From the cell containing the given text, extract its center point as (X, Y) coordinate. 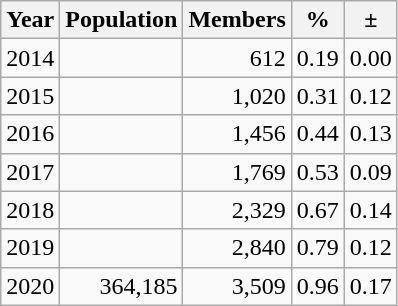
1,020 (237, 96)
1,769 (237, 172)
0.31 (318, 96)
Members (237, 20)
0.79 (318, 248)
2019 (30, 248)
1,456 (237, 134)
% (318, 20)
2014 (30, 58)
2018 (30, 210)
Year (30, 20)
2,840 (237, 248)
0.13 (370, 134)
0.19 (318, 58)
2015 (30, 96)
2017 (30, 172)
0.14 (370, 210)
± (370, 20)
Population (122, 20)
0.00 (370, 58)
612 (237, 58)
0.53 (318, 172)
3,509 (237, 286)
0.67 (318, 210)
2016 (30, 134)
2020 (30, 286)
0.09 (370, 172)
0.17 (370, 286)
364,185 (122, 286)
0.44 (318, 134)
0.96 (318, 286)
2,329 (237, 210)
